Search for the cell housing the specified text and yield its [x, y] center coordinate. 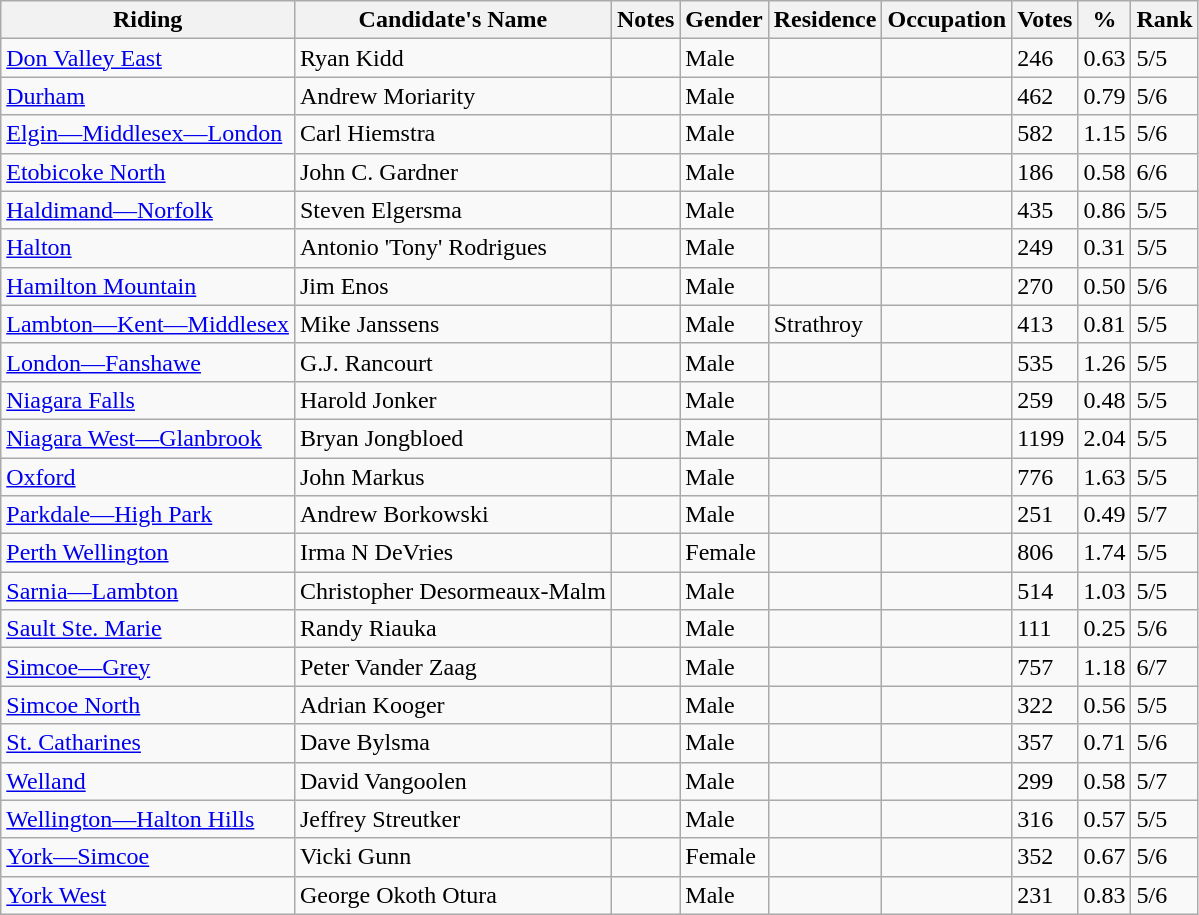
Welland [148, 781]
231 [1045, 895]
357 [1045, 743]
Rank [1164, 20]
582 [1045, 134]
Candidate's Name [452, 20]
6/6 [1164, 172]
Andrew Moriarity [452, 96]
316 [1045, 819]
0.71 [1104, 743]
249 [1045, 248]
Antonio 'Tony' Rodrigues [452, 248]
Niagara West—Glanbrook [148, 438]
246 [1045, 58]
0.56 [1104, 705]
Parkdale—High Park [148, 515]
Residence [825, 20]
1.63 [1104, 477]
1199 [1045, 438]
1.26 [1104, 362]
York—Simcoe [148, 857]
Hamilton Mountain [148, 286]
London—Fanshawe [148, 362]
2.04 [1104, 438]
Don Valley East [148, 58]
Dave Bylsma [452, 743]
435 [1045, 210]
Harold Jonker [452, 400]
462 [1045, 96]
251 [1045, 515]
776 [1045, 477]
0.79 [1104, 96]
0.31 [1104, 248]
David Vangoolen [452, 781]
806 [1045, 553]
George Okoth Otura [452, 895]
0.83 [1104, 895]
Mike Janssens [452, 324]
1.18 [1104, 667]
Jeffrey Streutker [452, 819]
514 [1045, 591]
299 [1045, 781]
Gender [724, 20]
413 [1045, 324]
352 [1045, 857]
0.63 [1104, 58]
Etobicoke North [148, 172]
Simcoe North [148, 705]
Oxford [148, 477]
Occupation [947, 20]
Haldimand—Norfolk [148, 210]
Peter Vander Zaag [452, 667]
Sault Ste. Marie [148, 629]
0.48 [1104, 400]
270 [1045, 286]
Strathroy [825, 324]
Votes [1045, 20]
1.74 [1104, 553]
% [1104, 20]
Simcoe—Grey [148, 667]
Adrian Kooger [452, 705]
6/7 [1164, 667]
1.15 [1104, 134]
322 [1045, 705]
0.25 [1104, 629]
Perth Wellington [148, 553]
Durham [148, 96]
Christopher Desormeaux-Malm [452, 591]
Sarnia—Lambton [148, 591]
Irma N DeVries [452, 553]
G.J. Rancourt [452, 362]
Riding [148, 20]
Ryan Kidd [452, 58]
Niagara Falls [148, 400]
Lambton—Kent—Middlesex [148, 324]
0.81 [1104, 324]
Notes [645, 20]
757 [1045, 667]
Andrew Borkowski [452, 515]
St. Catharines [148, 743]
186 [1045, 172]
111 [1045, 629]
0.67 [1104, 857]
John Markus [452, 477]
0.49 [1104, 515]
Steven Elgersma [452, 210]
Carl Hiemstra [452, 134]
0.86 [1104, 210]
259 [1045, 400]
John C. Gardner [452, 172]
1.03 [1104, 591]
535 [1045, 362]
Randy Riauka [452, 629]
Vicki Gunn [452, 857]
0.50 [1104, 286]
York West [148, 895]
Jim Enos [452, 286]
Bryan Jongbloed [452, 438]
0.57 [1104, 819]
Elgin—Middlesex—London [148, 134]
Halton [148, 248]
Wellington—Halton Hills [148, 819]
